Extract the (x, y) coordinate from the center of the cell holding the provided text.  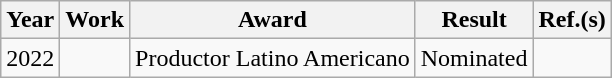
Ref.(s) (572, 20)
Award (273, 20)
Productor Latino Americano (273, 58)
Nominated (474, 58)
Year (30, 20)
2022 (30, 58)
Result (474, 20)
Work (95, 20)
